Output the (x, y) coordinate of the center of the cell containing the given text.  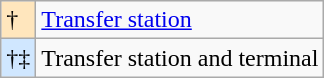
† (18, 20)
Transfer station and terminal (180, 58)
Transfer station (180, 20)
†‡ (18, 58)
